Find where the given text appears and provide that cell's center as (X, Y) coordinate. 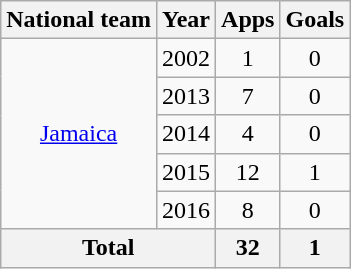
2014 (186, 134)
Year (186, 20)
Goals (315, 20)
Total (108, 248)
8 (248, 210)
Apps (248, 20)
2013 (186, 96)
12 (248, 172)
National team (79, 20)
2002 (186, 58)
32 (248, 248)
2016 (186, 210)
2015 (186, 172)
7 (248, 96)
Jamaica (79, 134)
4 (248, 134)
